Search for the cell housing the specified text and yield its [x, y] center coordinate. 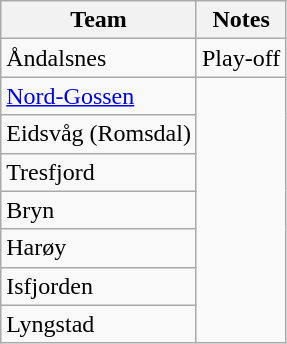
Harøy [99, 248]
Eidsvåg (Romsdal) [99, 134]
Play-off [240, 58]
Notes [240, 20]
Nord-Gossen [99, 96]
Åndalsnes [99, 58]
Tresfjord [99, 172]
Isfjorden [99, 286]
Team [99, 20]
Lyngstad [99, 324]
Bryn [99, 210]
